For the text-containing cell, return its midpoint in (X, Y) coordinate format. 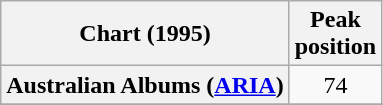
74 (335, 85)
Peakposition (335, 34)
Chart (1995) (145, 34)
Australian Albums (ARIA) (145, 85)
